Return (X, Y) of the center of cell containing provided text 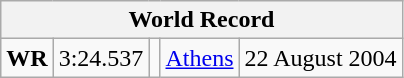
Athens (200, 58)
3:24.537 (101, 58)
22 August 2004 (320, 58)
WR (27, 58)
World Record (202, 20)
